Find where the given text appears and provide that cell's center as [X, Y] coordinate. 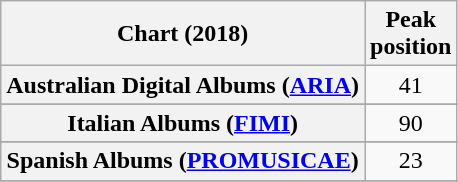
Australian Digital Albums (ARIA) [183, 85]
Peak position [411, 34]
Italian Albums (FIMI) [183, 123]
Chart (2018) [183, 34]
23 [411, 161]
Spanish Albums (PROMUSICAE) [183, 161]
90 [411, 123]
41 [411, 85]
